Provide the [X, Y] coordinate of the cell's center where the given text is located.  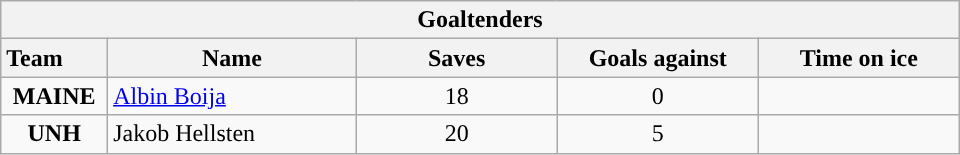
20 [456, 134]
Time on ice [858, 58]
Team [54, 58]
UNH [54, 134]
18 [456, 96]
Goaltenders [480, 20]
Name [232, 58]
MAINE [54, 96]
5 [658, 134]
Saves [456, 58]
0 [658, 96]
Goals against [658, 58]
Albin Boija [232, 96]
Jakob Hellsten [232, 134]
